Return (x, y) of the center of cell containing provided text 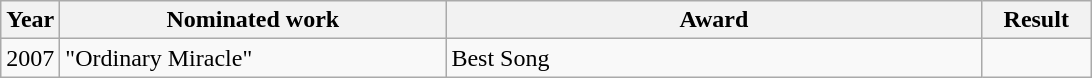
Result (1036, 20)
Year (30, 20)
Award (714, 20)
Best Song (714, 58)
"Ordinary Miracle" (253, 58)
2007 (30, 58)
Nominated work (253, 20)
